For the text-containing cell, return its midpoint in [x, y] coordinate format. 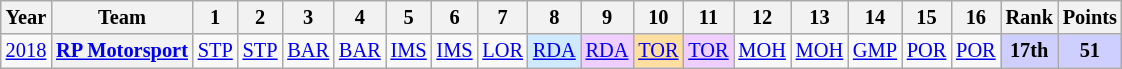
13 [820, 17]
RP Motorsport [122, 51]
Year [26, 17]
5 [409, 17]
Points [1090, 17]
10 [658, 17]
7 [502, 17]
51 [1090, 51]
11 [708, 17]
GMP [875, 51]
16 [976, 17]
6 [455, 17]
12 [762, 17]
1 [216, 17]
2 [260, 17]
4 [360, 17]
Team [122, 17]
8 [554, 17]
Rank [1030, 17]
2018 [26, 51]
9 [608, 17]
3 [308, 17]
17th [1030, 51]
LOR [502, 51]
15 [926, 17]
14 [875, 17]
